Determine the (x, y) coordinate at the center of the cell enclosing the given text.  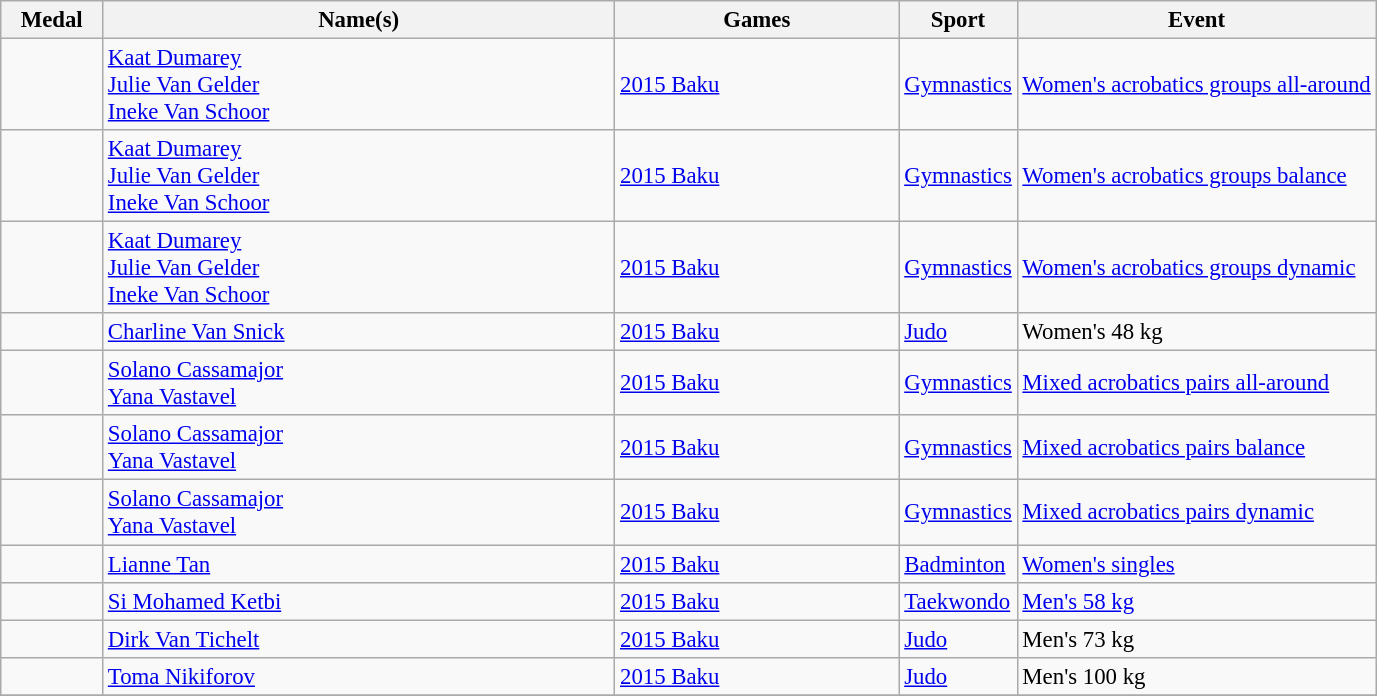
Si Mohamed Ketbi (359, 601)
Men's 73 kg (1196, 639)
Toma Nikiforov (359, 676)
Dirk Van Tichelt (359, 639)
Women's acrobatics groups dynamic (1196, 268)
Lianne Tan (359, 564)
Women's acrobatics groups balance (1196, 176)
Mixed acrobatics pairs all-around (1196, 384)
Sport (958, 20)
Taekwondo (958, 601)
Men's 100 kg (1196, 676)
Charline Van Snick (359, 332)
Mixed acrobatics pairs dynamic (1196, 512)
Games (757, 20)
Badminton (958, 564)
Men's 58 kg (1196, 601)
Women's acrobatics groups all-around (1196, 85)
Medal (52, 20)
Women's singles (1196, 564)
Event (1196, 20)
Name(s) (359, 20)
Women's 48 kg (1196, 332)
Mixed acrobatics pairs balance (1196, 448)
